Search for the cell housing the specified text and yield its [x, y] center coordinate. 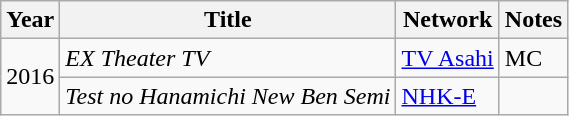
Test no Hanamichi New Ben Semi [228, 96]
Year [30, 20]
MC [533, 58]
NHK-E [448, 96]
Network [448, 20]
Title [228, 20]
EX Theater TV [228, 58]
Notes [533, 20]
TV Asahi [448, 58]
2016 [30, 77]
